Search for the cell housing the specified text and yield its (x, y) center coordinate. 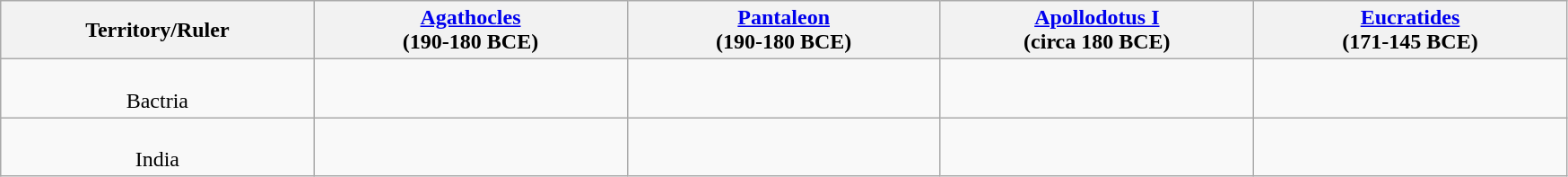
Agathocles(190-180 BCE) (470, 31)
India (158, 147)
Pantaleon(190-180 BCE) (784, 31)
Apollodotus I(circa 180 BCE) (1096, 31)
Bactria (158, 88)
Territory/Ruler (158, 31)
Eucratides (171-145 BCE) (1410, 31)
